Find where the given text appears and provide that cell's center as [X, Y] coordinate. 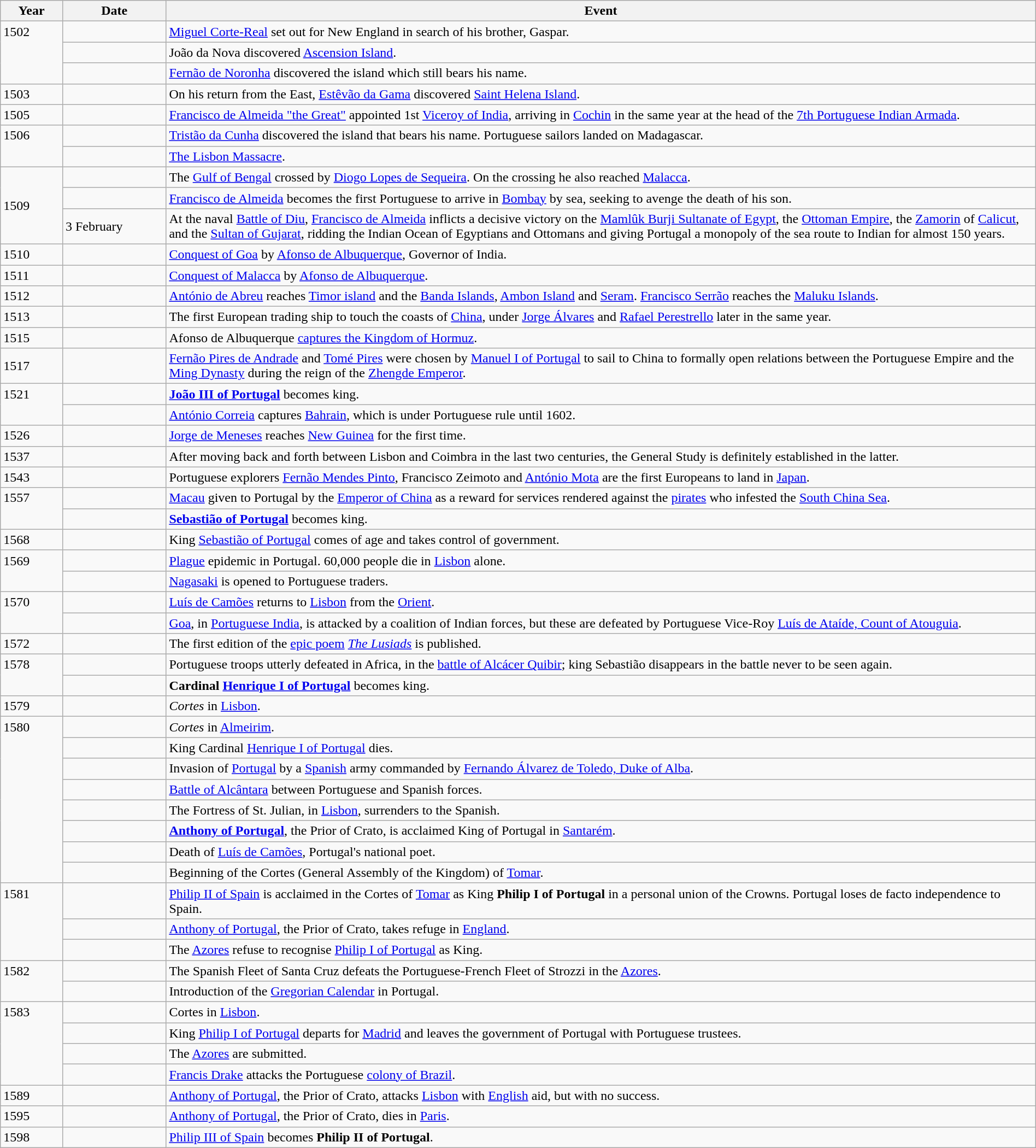
1580 [32, 800]
Philip III of Spain becomes Philip II of Portugal. [601, 1137]
Plague epidemic in Portugal. 60,000 people die in Lisbon alone. [601, 560]
1506 [32, 146]
1543 [32, 477]
Portuguese explorers Fernão Mendes Pinto, Francisco Zeimoto and António Mota are the first Europeans to land in Japan. [601, 477]
Anthony of Portugal, the Prior of Crato, dies in Paris. [601, 1116]
Anthony of Portugal, the Prior of Crato, is acclaimed King of Portugal in Santarém. [601, 831]
1537 [32, 456]
1557 [32, 508]
The Azores refuse to recognise Philip I of Portugal as King. [601, 950]
Luís de Camões returns to Lisbon from the Orient. [601, 602]
1568 [32, 540]
Afonso de Albuquerque captures the Kingdom of Hormuz. [601, 338]
King Philip I of Portugal departs for Madrid and leaves the government of Portugal with Portuguese trustees. [601, 1033]
On his return from the East, Estêvão da Gama discovered Saint Helena Island. [601, 94]
1583 [32, 1044]
1579 [32, 706]
1578 [32, 675]
Anthony of Portugal, the Prior of Crato, attacks Lisbon with English aid, but with no success. [601, 1096]
Cortes in Almeirim. [601, 727]
João III of Portugal becomes king. [601, 394]
Francisco de Almeida becomes the first Portuguese to arrive in Bombay by sea, seeking to avenge the death of his son. [601, 198]
1569 [32, 571]
Sebastião of Portugal becomes king. [601, 519]
Date [114, 11]
Conquest of Malacca by Afonso de Albuquerque. [601, 275]
1512 [32, 296]
1582 [32, 981]
1503 [32, 94]
1570 [32, 612]
1595 [32, 1116]
King Cardinal Henrique I of Portugal dies. [601, 748]
António Correia captures Bahrain, which is under Portuguese rule until 1602. [601, 415]
The Fortress of St. Julian, in Lisbon, surrenders to the Spanish. [601, 810]
Year [32, 11]
Beginning of the Cortes (General Assembly of the Kingdom) of Tomar. [601, 872]
1505 [32, 115]
1513 [32, 317]
1517 [32, 366]
1598 [32, 1137]
1526 [32, 436]
Francis Drake attacks the Portuguese colony of Brazil. [601, 1075]
Cardinal Henrique I of Portugal becomes king. [601, 686]
1572 [32, 644]
The Spanish Fleet of Santa Cruz defeats the Portuguese-French Fleet of Strozzi in the Azores. [601, 970]
Nagasaki is opened to Portuguese traders. [601, 581]
1511 [32, 275]
Event [601, 11]
1509 [32, 206]
1589 [32, 1096]
The Azores are submitted. [601, 1054]
The first European trading ship to touch the coasts of China, under Jorge Álvares and Rafael Perestrello later in the same year. [601, 317]
Anthony of Portugal, the Prior of Crato, takes refuge in England. [601, 929]
António de Abreu reaches Timor island and the Banda Islands, Ambon Island and Seram. Francisco Serrão reaches the Maluku Islands. [601, 296]
3 February [114, 226]
After moving back and forth between Lisbon and Coimbra in the last two centuries, the General Study is definitely established in the latter. [601, 456]
Portuguese troops utterly defeated in Africa, in the battle of Alcácer Quibir; king Sebastião disappears in the battle never to be seen again. [601, 665]
Tristão da Cunha discovered the island that bears his name. Portuguese sailors landed on Madagascar. [601, 136]
The first edition of the epic poem The Lusiads is published. [601, 644]
1515 [32, 338]
Macau given to Portugal by the Emperor of China as a reward for services rendered against the pirates who infested the South China Sea. [601, 498]
Jorge de Meneses reaches New Guinea for the first time. [601, 436]
Conquest of Goa by Afonso de Albuquerque, Governor of India. [601, 254]
1581 [32, 922]
Battle of Alcântara between Portuguese and Spanish forces. [601, 789]
Miguel Corte-Real set out for New England in search of his brother, Gaspar. [601, 32]
The Gulf of Bengal crossed by Diogo Lopes de Sequeira. On the crossing he also reached Malacca. [601, 177]
1510 [32, 254]
King Sebastião of Portugal comes of age and takes control of government. [601, 540]
João da Nova discovered Ascension Island. [601, 52]
1521 [32, 405]
Invasion of Portugal by a Spanish army commanded by Fernando Álvarez de Toledo, Duke of Alba. [601, 769]
Death of Luís de Camões, Portugal's national poet. [601, 852]
Francisco de Almeida "the Great" appointed 1st Viceroy of India, arriving in Cochin in the same year at the head of the 7th Portuguese Indian Armada. [601, 115]
Introduction of the Gregorian Calendar in Portugal. [601, 992]
1502 [32, 52]
Fernão de Noronha discovered the island which still bears his name. [601, 73]
The Lisbon Massacre. [601, 156]
